Return the [X, Y] coordinate for the center point of the cell that contains the specified text.  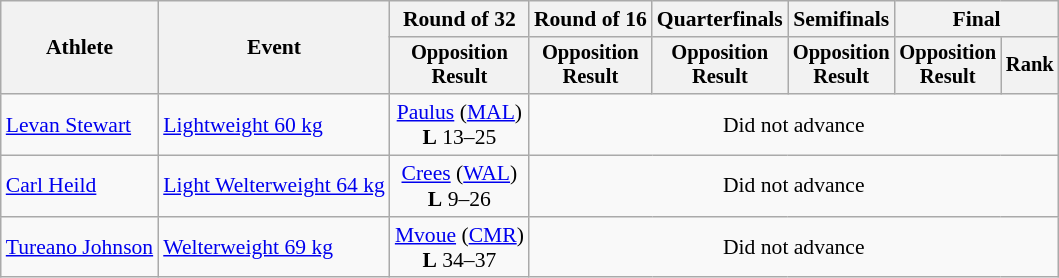
Semifinals [842, 19]
Rank [1030, 66]
Welterweight 69 kg [274, 248]
Lightweight 60 kg [274, 124]
Light Welterweight 64 kg [274, 186]
Event [274, 48]
Quarterfinals [720, 19]
Tureano Johnson [80, 248]
Paulus (MAL)L 13–25 [460, 124]
Final [976, 19]
Carl Heild [80, 186]
Crees (WAL)L 9–26 [460, 186]
Athlete [80, 48]
Levan Stewart [80, 124]
Mvoue (CMR)L 34–37 [460, 248]
Round of 16 [590, 19]
Round of 32 [460, 19]
